For the text-containing cell, return its midpoint in (x, y) coordinate format. 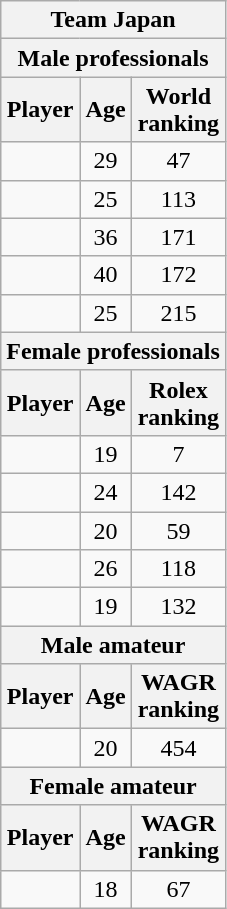
18 (106, 889)
Male professionals (114, 58)
215 (178, 313)
24 (106, 492)
Team Japan (114, 20)
Female amateur (114, 786)
454 (178, 748)
59 (178, 531)
Female professionals (114, 351)
26 (106, 569)
67 (178, 889)
113 (178, 199)
7 (178, 454)
36 (106, 237)
Rolexranking (178, 402)
142 (178, 492)
Worldranking (178, 110)
172 (178, 275)
47 (178, 161)
40 (106, 275)
132 (178, 607)
29 (106, 161)
118 (178, 569)
171 (178, 237)
Male amateur (114, 645)
